Scan for the cell matching the given text and deliver its (X, Y) coordinate at center. 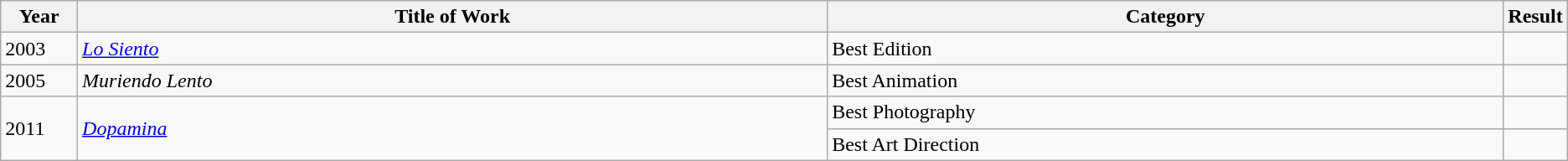
Result (1535, 17)
Muriendo Lento (452, 80)
Dopamina (452, 128)
Year (39, 17)
Category (1166, 17)
Best Photography (1166, 112)
Title of Work (452, 17)
Best Animation (1166, 80)
2011 (39, 128)
2003 (39, 49)
Best Edition (1166, 49)
Best Art Direction (1166, 144)
2005 (39, 80)
Lo Siento (452, 49)
